Search for the cell housing the specified text and yield its (x, y) center coordinate. 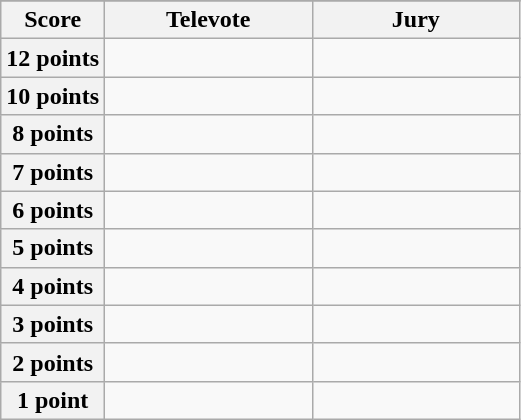
8 points (53, 134)
Televote (209, 20)
3 points (53, 324)
10 points (53, 96)
1 point (53, 400)
4 points (53, 286)
Score (53, 20)
12 points (53, 58)
5 points (53, 248)
2 points (53, 362)
6 points (53, 210)
7 points (53, 172)
Jury (416, 20)
